Locate the cell with the specified text and output its (X, Y) center coordinate. 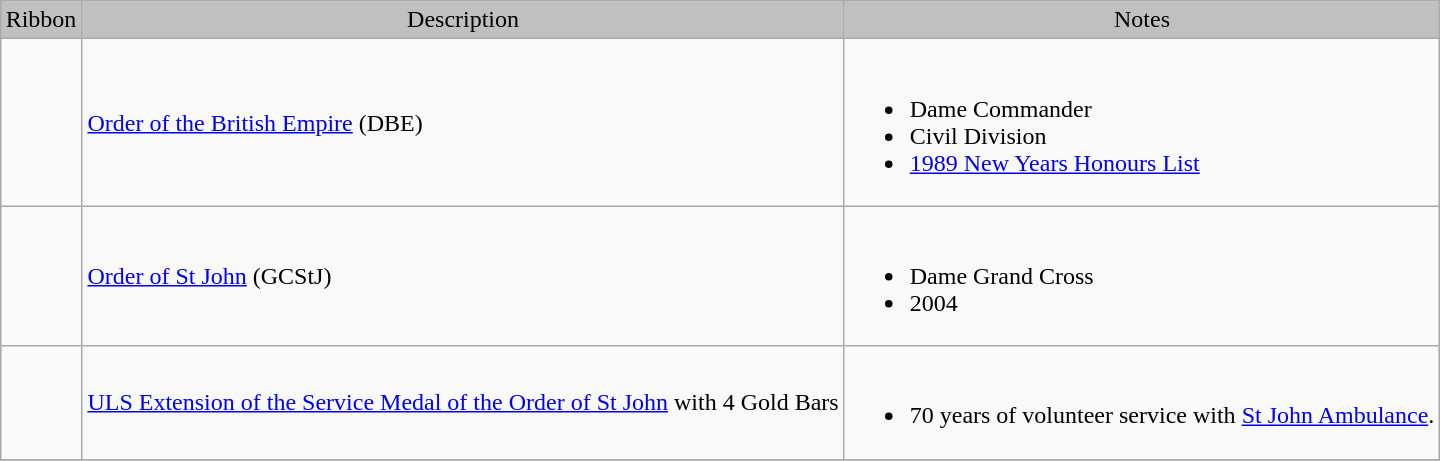
Dame Grand Cross2004 (1142, 276)
Ribbon (41, 20)
Dame CommanderCivil Division1989 New Years Honours List (1142, 122)
ULS Extension of the Service Medal of the Order of St John with 4 Gold Bars (463, 402)
Order of the British Empire (DBE) (463, 122)
Description (463, 20)
Order of St John (GCStJ) (463, 276)
70 years of volunteer service with St John Ambulance. (1142, 402)
Notes (1142, 20)
